Determine the [x, y] coordinate at the center of the cell enclosing the given text.  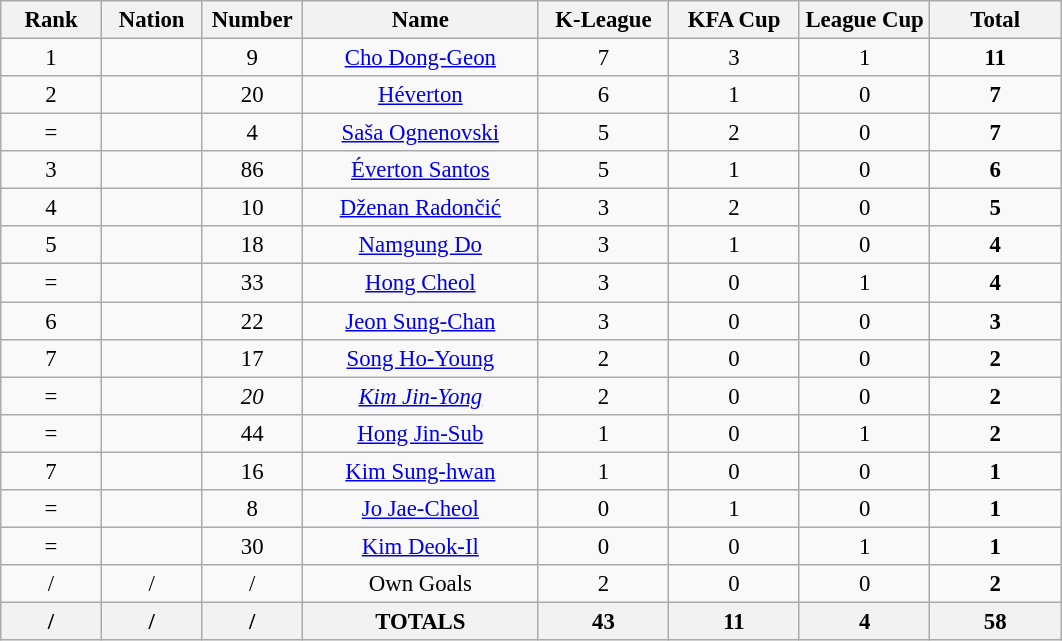
22 [252, 321]
44 [252, 433]
43 [604, 621]
17 [252, 358]
Total [996, 20]
Dženan Radončić [421, 208]
Song Ho-Young [421, 358]
10 [252, 208]
Héverton [421, 95]
33 [252, 283]
8 [252, 509]
Jeon Sung-Chan [421, 321]
58 [996, 621]
Number [252, 20]
K-League [604, 20]
16 [252, 471]
KFA Cup [734, 20]
Name [421, 20]
Namgung Do [421, 245]
Saša Ognenovski [421, 133]
Nation [152, 20]
86 [252, 170]
Jo Jae-Cheol [421, 509]
Kim Sung-hwan [421, 471]
Rank [52, 20]
Kim Jin-Yong [421, 396]
Kim Deok-Il [421, 546]
Hong Jin-Sub [421, 433]
30 [252, 546]
9 [252, 58]
TOTALS [421, 621]
Own Goals [421, 584]
Hong Cheol [421, 283]
Cho Dong-Geon [421, 58]
League Cup [864, 20]
Éverton Santos [421, 170]
18 [252, 245]
